Extract the [X, Y] coordinate from the center of the cell holding the provided text.  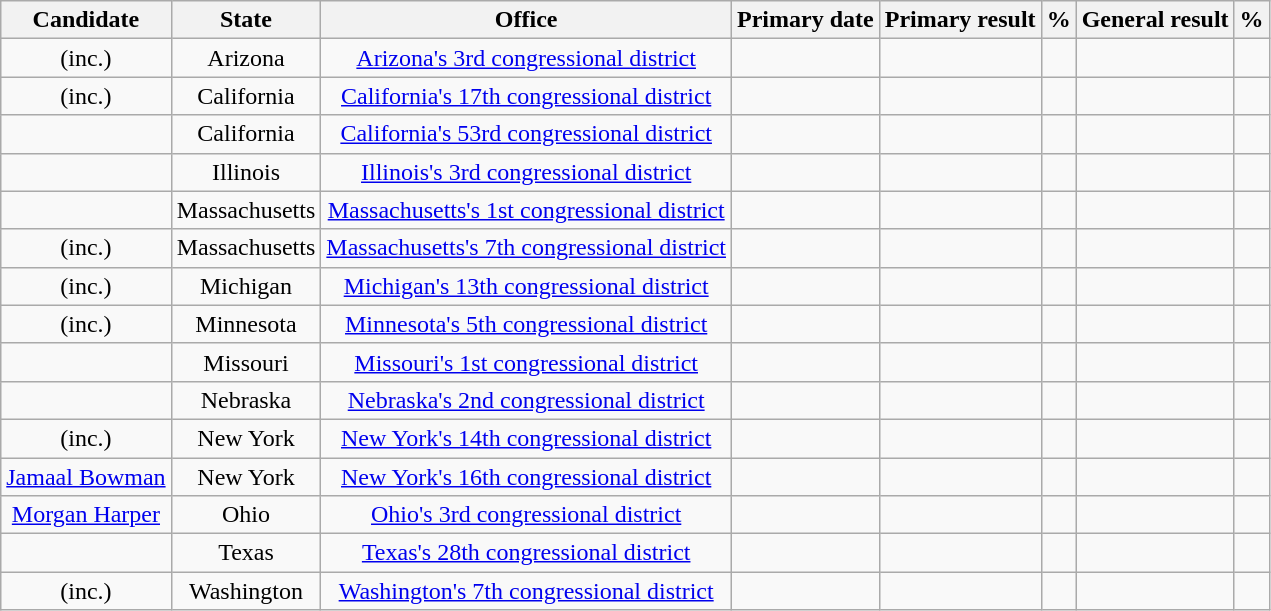
Washington's 7th congressional district [526, 591]
New York's 14th congressional district [526, 438]
Washington [246, 591]
Michigan [246, 286]
Arizona [246, 58]
Nebraska [246, 400]
State [246, 20]
Minnesota [246, 324]
Candidate [86, 20]
Ohio's 3rd congressional district [526, 515]
Office [526, 20]
Texas's 28th congressional district [526, 553]
Arizona's 3rd congressional district [526, 58]
Massachusetts's 7th congressional district [526, 248]
California's 53rd congressional district [526, 134]
Massachusetts's 1st congressional district [526, 210]
Illinois [246, 172]
California's 17th congressional district [526, 96]
Jamaal Bowman [86, 477]
Primary date [806, 20]
Texas [246, 553]
New York's 16th congressional district [526, 477]
Michigan's 13th congressional district [526, 286]
General result [1155, 20]
Nebraska's 2nd congressional district [526, 400]
Ohio [246, 515]
Minnesota's 5th congressional district [526, 324]
Missouri [246, 362]
Illinois's 3rd congressional district [526, 172]
Primary result [960, 20]
Morgan Harper [86, 515]
Missouri's 1st congressional district [526, 362]
